Extract the [X, Y] coordinate from the center of the cell holding the provided text.  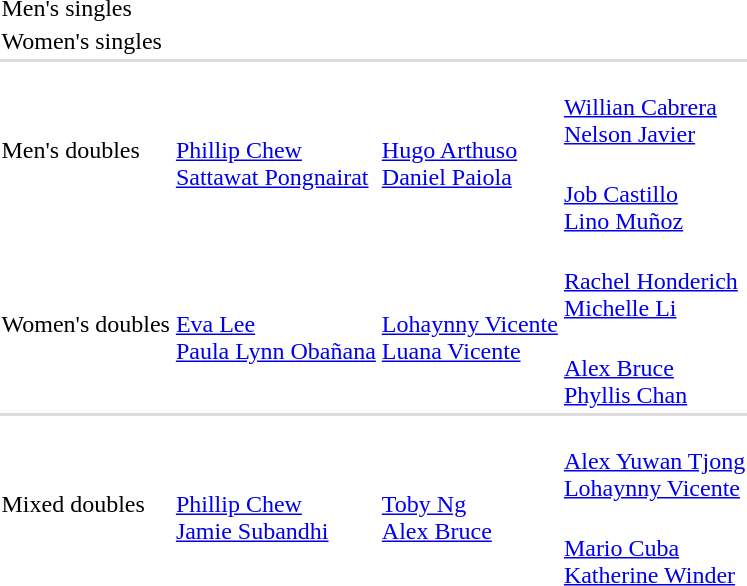
Rachel HonderichMichelle Li [654, 281]
Job CastilloLino Muñoz [654, 194]
Willian CabreraNelson Javier [654, 107]
Women's singles [86, 41]
Hugo ArthusoDaniel Paiola [470, 150]
Alex BrucePhyllis Chan [654, 368]
Alex Yuwan TjongLohaynny Vicente [654, 461]
Eva LeePaula Lynn Obañana [276, 324]
Phillip ChewSattawat Pongnairat [276, 150]
Men's doubles [86, 150]
Women's doubles [86, 324]
Lohaynny VicenteLuana Vicente [470, 324]
